Find where the given text appears and provide that cell's center as [X, Y] coordinate. 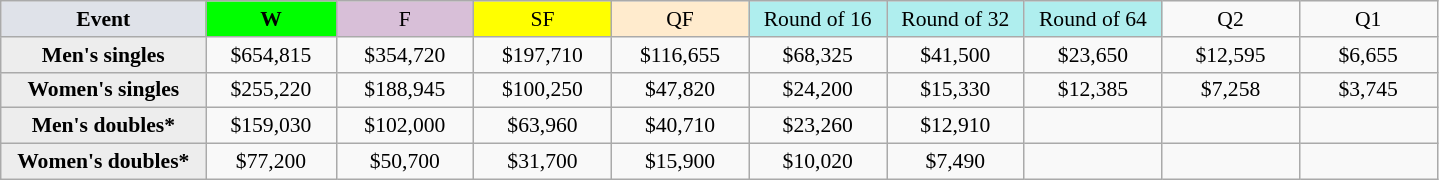
Men's doubles* [104, 126]
SF [543, 19]
$12,910 [955, 126]
Women's doubles* [104, 162]
$197,710 [543, 55]
Event [104, 19]
$12,385 [1093, 90]
$354,720 [405, 55]
Q2 [1231, 19]
$68,325 [818, 55]
$7,258 [1231, 90]
$3,745 [1368, 90]
$15,900 [680, 162]
Round of 32 [955, 19]
Round of 16 [818, 19]
Women's singles [104, 90]
$12,595 [1231, 55]
$41,500 [955, 55]
$23,260 [818, 126]
QF [680, 19]
$63,960 [543, 126]
W [271, 19]
$47,820 [680, 90]
Round of 64 [1093, 19]
$102,000 [405, 126]
$188,945 [405, 90]
$10,020 [818, 162]
$7,490 [955, 162]
$31,700 [543, 162]
$159,030 [271, 126]
$23,650 [1093, 55]
$15,330 [955, 90]
$100,250 [543, 90]
Men's singles [104, 55]
$6,655 [1368, 55]
$50,700 [405, 162]
$255,220 [271, 90]
$24,200 [818, 90]
$654,815 [271, 55]
$40,710 [680, 126]
Q1 [1368, 19]
$77,200 [271, 162]
F [405, 19]
$116,655 [680, 55]
